Pinpoint the cell where the given text exists, returning its [x, y] midpoint coordinate. 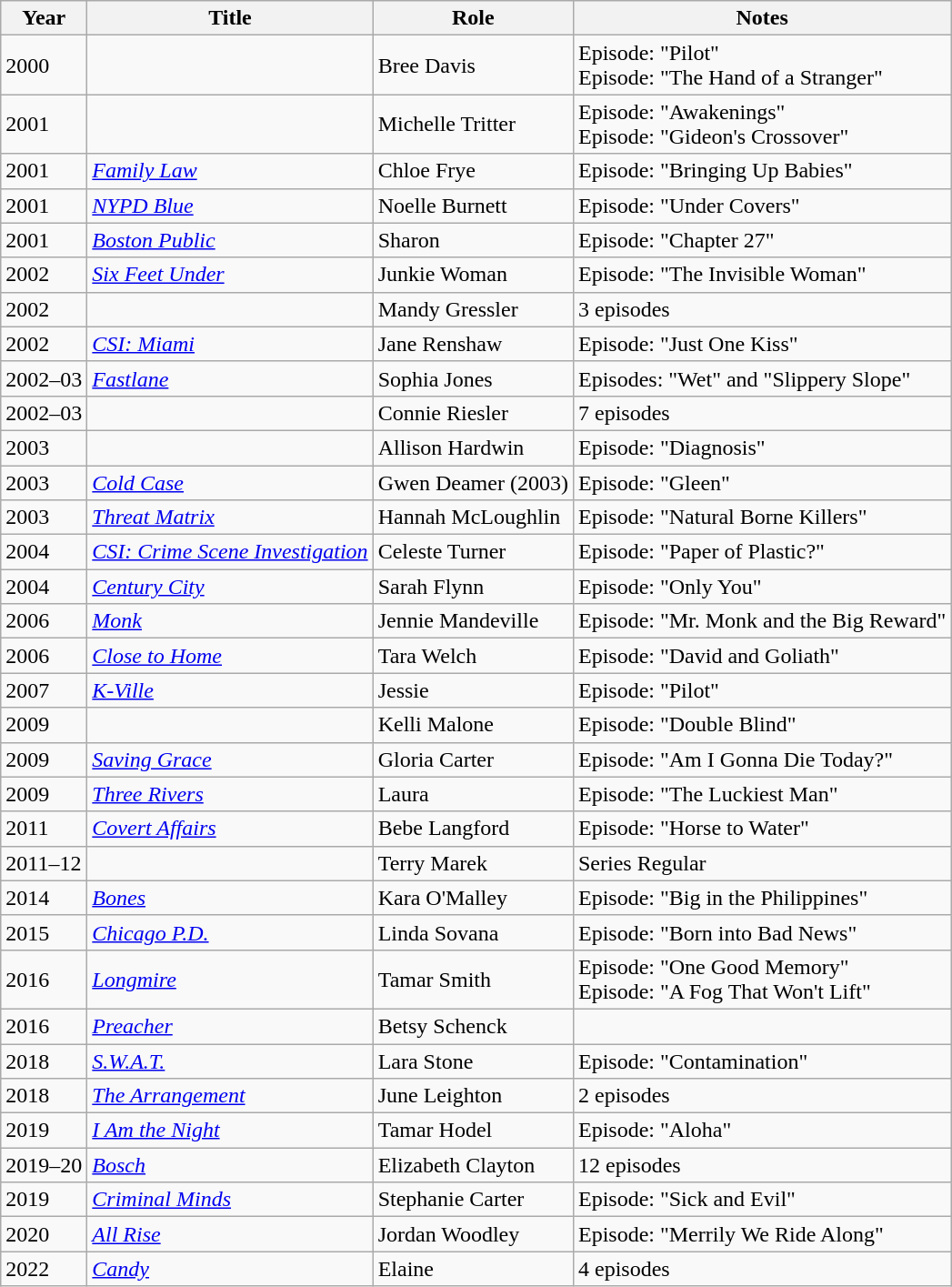
Episode: "One Good Memory"Episode: "A Fog That Won't Lift" [762, 979]
2000 [44, 65]
Boston Public [230, 240]
Longmire [230, 979]
4 episodes [762, 1269]
Episode: "Pilot"Episode: "The Hand of a Stranger" [762, 65]
Covert Affairs [230, 829]
2011–12 [44, 863]
Episode: "Chapter 27" [762, 240]
2019–20 [44, 1165]
Family Law [230, 171]
Episode: "The Invisible Woman" [762, 275]
Episode: "Double Blind" [762, 725]
Jane Renshaw [473, 344]
Episode: "Just One Kiss" [762, 344]
Notes [762, 18]
Episode: "Am I Gonna Die Today?" [762, 759]
Tara Welch [473, 656]
Jessie [473, 690]
Episodes: "Wet" and "Slippery Slope" [762, 378]
Episode: "Horse to Water" [762, 829]
Sophia Jones [473, 378]
2022 [44, 1269]
Episode: "Natural Borne Killers" [762, 518]
Michelle Tritter [473, 124]
Hannah McLoughlin [473, 518]
Noelle Burnett [473, 206]
Elizabeth Clayton [473, 1165]
CSI: Crime Scene Investigation [230, 552]
Saving Grace [230, 759]
Threat Matrix [230, 518]
Elaine [473, 1269]
Episode: "Born into Bad News" [762, 932]
Episode: "Mr. Monk and the Big Reward" [762, 621]
CSI: Miami [230, 344]
Episode: "The Luckiest Man" [762, 794]
2011 [44, 829]
Lara Stone [473, 1061]
2015 [44, 932]
Episode: "Under Covers" [762, 206]
NYPD Blue [230, 206]
Bebe Langford [473, 829]
Episode: "David and Goliath" [762, 656]
2020 [44, 1234]
Chicago P.D. [230, 932]
Episode: "Diagnosis" [762, 447]
Criminal Minds [230, 1200]
Mandy Gressler [473, 309]
Series Regular [762, 863]
Gwen Deamer (2003) [473, 483]
Fastlane [230, 378]
Chloe Frye [473, 171]
Terry Marek [473, 863]
Celeste Turner [473, 552]
Episode: "Sick and Evil" [762, 1200]
Sharon [473, 240]
Connie Riesler [473, 413]
Monk [230, 621]
Tamar Smith [473, 979]
Episode: "Awakenings"Episode: "Gideon's Crossover" [762, 124]
Cold Case [230, 483]
Bree Davis [473, 65]
Gloria Carter [473, 759]
Episode: "Big in the Philippines" [762, 898]
Stephanie Carter [473, 1200]
Episode: "Bringing Up Babies" [762, 171]
Kara O'Malley [473, 898]
7 episodes [762, 413]
3 episodes [762, 309]
June Leighton [473, 1096]
Title [230, 18]
2 episodes [762, 1096]
I Am the Night [230, 1131]
Bosch [230, 1165]
Year [44, 18]
Junkie Woman [473, 275]
Episode: "Aloha" [762, 1131]
S.W.A.T. [230, 1061]
Bones [230, 898]
Six Feet Under [230, 275]
Preacher [230, 1026]
Kelli Malone [473, 725]
Episode: "Merrily We Ride Along" [762, 1234]
Role [473, 18]
K-Ville [230, 690]
All Rise [230, 1234]
Betsy Schenck [473, 1026]
Three Rivers [230, 794]
Allison Hardwin [473, 447]
Episode: "Gleen" [762, 483]
Jordan Woodley [473, 1234]
2007 [44, 690]
Tamar Hodel [473, 1131]
Linda Sovana [473, 932]
Sarah Flynn [473, 587]
Episode: "Contamination" [762, 1061]
Century City [230, 587]
Candy [230, 1269]
Laura [473, 794]
Close to Home [230, 656]
Jennie Mandeville [473, 621]
Episode: "Pilot" [762, 690]
12 episodes [762, 1165]
The Arrangement [230, 1096]
Episode: "Only You" [762, 587]
Episode: "Paper of Plastic?" [762, 552]
2014 [44, 898]
